For the text-containing cell, return its midpoint in (x, y) coordinate format. 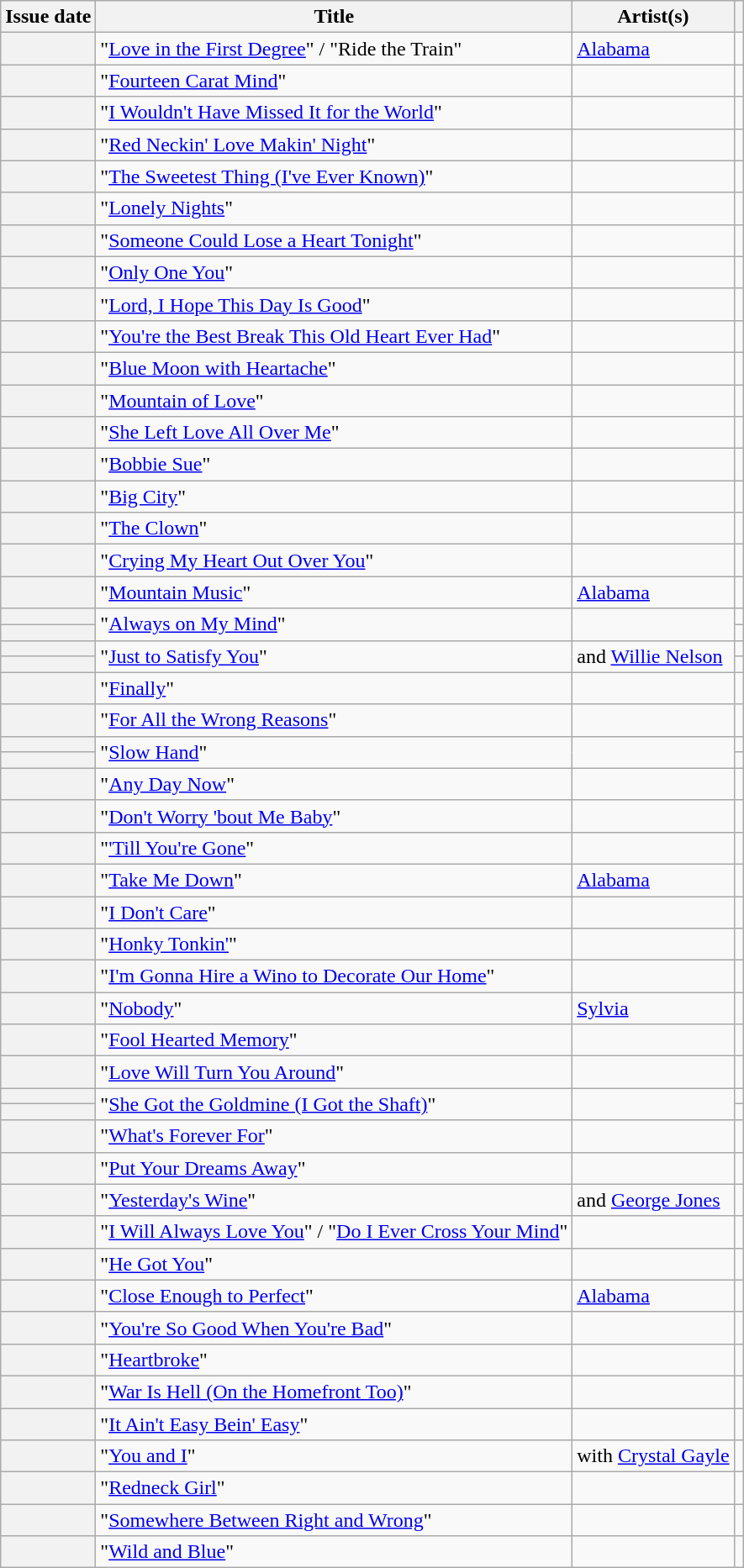
"It Ain't Easy Bein' Easy" (335, 1424)
"Big City" (335, 497)
with Crystal Gayle (653, 1456)
"What's Forever For" (335, 1136)
"Heartbroke" (335, 1360)
"Crying My Heart Out Over You" (335, 560)
"Just to Satisfy You" (335, 656)
"I'm Gonna Hire a Wino to Decorate Our Home" (335, 976)
"The Clown" (335, 529)
"Wild and Blue" (335, 1552)
"Always on My Mind" (335, 624)
"Close Enough to Perfect" (335, 1296)
"Red Neckin' Love Makin' Night" (335, 145)
"She Left Love All Over Me" (335, 433)
Title (335, 17)
"Put Your Dreams Away" (335, 1168)
"Mountain of Love" (335, 401)
"She Got the Goldmine (I Got the Shaft)" (335, 1104)
"Fool Hearted Memory" (335, 1040)
"Lord, I Hope This Day Is Good" (335, 304)
"Somewhere Between Right and Wrong" (335, 1520)
"Love Will Turn You Around" (335, 1072)
"Any Day Now" (335, 784)
"You're So Good When You're Bad" (335, 1328)
"The Sweetest Thing (I've Ever Known)" (335, 176)
"Only One You" (335, 272)
Artist(s) (653, 17)
"'Till You're Gone" (335, 848)
"Blue Moon with Heartache" (335, 368)
"Slow Hand" (335, 752)
"Don't Worry 'bout Me Baby" (335, 816)
"You're the Best Break This Old Heart Ever Had" (335, 336)
"I Will Always Love You" / "Do I Ever Cross Your Mind" (335, 1232)
"For All the Wrong Reasons" (335, 720)
Issue date (49, 17)
"Bobbie Sue" (335, 465)
"War Is Hell (On the Homefront Too)" (335, 1392)
"Love in the First Degree" / "Ride the Train" (335, 49)
"I Don't Care" (335, 912)
"You and I" (335, 1456)
and George Jones (653, 1200)
"Fourteen Carat Mind" (335, 81)
"Redneck Girl" (335, 1488)
"Mountain Music" (335, 592)
"Finally" (335, 688)
"Lonely Nights" (335, 208)
Sylvia (653, 1008)
"Honky Tonkin'" (335, 944)
"Yesterday's Wine" (335, 1200)
"Someone Could Lose a Heart Tonight" (335, 240)
"I Wouldn't Have Missed It for the World" (335, 113)
and Willie Nelson (653, 656)
"He Got You" (335, 1264)
"Nobody" (335, 1008)
"Take Me Down" (335, 880)
